Capture the cell that displays the provided text and extract its [x, y] central coordinate. 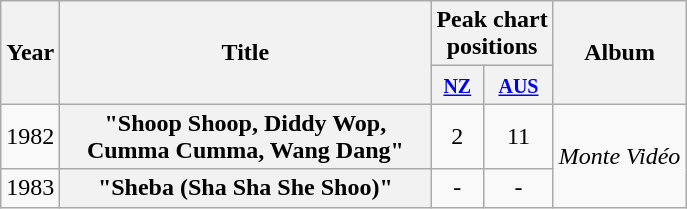
NZ [458, 85]
AUS [519, 85]
Album [620, 52]
2 [458, 136]
1983 [30, 188]
"Shoop Shoop, Diddy Wop, Cumma Cumma, Wang Dang" [246, 136]
11 [519, 136]
Title [246, 52]
Peak chartpositions [492, 34]
Year [30, 52]
"Sheba (Sha Sha She Shoo)" [246, 188]
Monte Vidéo [620, 156]
1982 [30, 136]
